Output the [X, Y] coordinate of the center of the cell containing the given text.  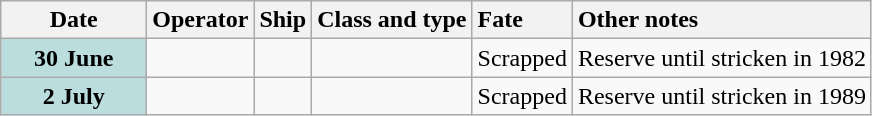
30 June [74, 58]
2 July [74, 96]
Class and type [392, 20]
Date [74, 20]
Ship [283, 20]
Operator [200, 20]
Other notes [722, 20]
Reserve until stricken in 1982 [722, 58]
Fate [522, 20]
Reserve until stricken in 1989 [722, 96]
